Capture the cell that displays the provided text and extract its (X, Y) central coordinate. 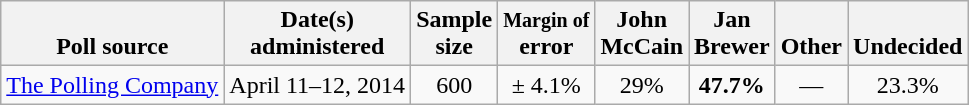
JohnMcCain (642, 34)
Other (811, 34)
600 (454, 85)
April 11–12, 2014 (318, 85)
± 4.1% (546, 85)
The Polling Company (112, 85)
Poll source (112, 34)
29% (642, 85)
Date(s)administered (318, 34)
23.3% (908, 85)
— (811, 85)
Undecided (908, 34)
Margin oferror (546, 34)
47.7% (732, 85)
Samplesize (454, 34)
JanBrewer (732, 34)
